Return (X, Y) of the center of cell containing provided text 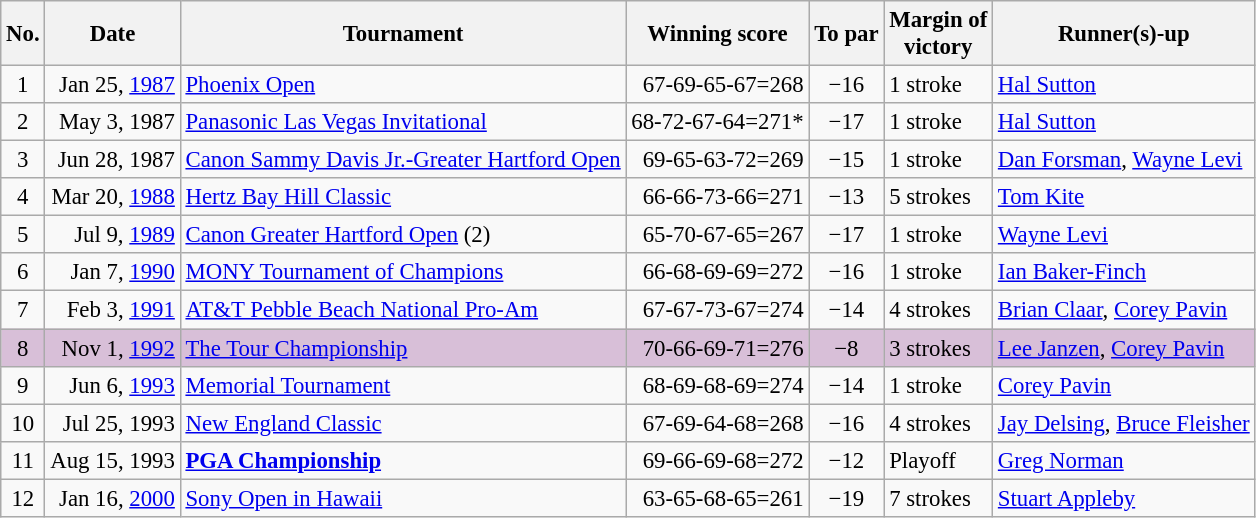
−12 (846, 460)
2 (23, 122)
Jay Delsing, Bruce Fleisher (1124, 423)
66-68-69-69=272 (718, 273)
6 (23, 273)
Playoff (938, 460)
Stuart Appleby (1124, 498)
Winning score (718, 34)
Jul 9, 1989 (112, 235)
−8 (846, 348)
3 strokes (938, 348)
70-66-69-71=276 (718, 348)
Feb 3, 1991 (112, 310)
New England Classic (403, 423)
68-72-67-64=271* (718, 122)
Jun 28, 1987 (112, 160)
The Tour Championship (403, 348)
3 (23, 160)
Corey Pavin (1124, 385)
11 (23, 460)
67-69-65-67=268 (718, 85)
To par (846, 34)
4 (23, 197)
Lee Janzen, Corey Pavin (1124, 348)
Jan 16, 2000 (112, 498)
63-65-68-65=261 (718, 498)
9 (23, 385)
MONY Tournament of Champions (403, 273)
Brian Claar, Corey Pavin (1124, 310)
Sony Open in Hawaii (403, 498)
PGA Championship (403, 460)
10 (23, 423)
Canon Sammy Davis Jr.-Greater Hartford Open (403, 160)
65-70-67-65=267 (718, 235)
Canon Greater Hartford Open (2) (403, 235)
69-65-63-72=269 (718, 160)
Jun 6, 1993 (112, 385)
Ian Baker-Finch (1124, 273)
12 (23, 498)
Wayne Levi (1124, 235)
Jul 25, 1993 (112, 423)
AT&T Pebble Beach National Pro-Am (403, 310)
1 (23, 85)
69-66-69-68=272 (718, 460)
66-66-73-66=271 (718, 197)
Tournament (403, 34)
Hertz Bay Hill Classic (403, 197)
Jan 25, 1987 (112, 85)
5 (23, 235)
5 strokes (938, 197)
No. (23, 34)
68-69-68-69=274 (718, 385)
7 strokes (938, 498)
−15 (846, 160)
Aug 15, 1993 (112, 460)
−19 (846, 498)
Runner(s)-up (1124, 34)
67-69-64-68=268 (718, 423)
8 (23, 348)
Mar 20, 1988 (112, 197)
May 3, 1987 (112, 122)
Margin ofvictory (938, 34)
Nov 1, 1992 (112, 348)
67-67-73-67=274 (718, 310)
−13 (846, 197)
Panasonic Las Vegas Invitational (403, 122)
Tom Kite (1124, 197)
7 (23, 310)
Date (112, 34)
Memorial Tournament (403, 385)
Dan Forsman, Wayne Levi (1124, 160)
Jan 7, 1990 (112, 273)
Greg Norman (1124, 460)
Phoenix Open (403, 85)
